Search for the cell housing the specified text and yield its (x, y) center coordinate. 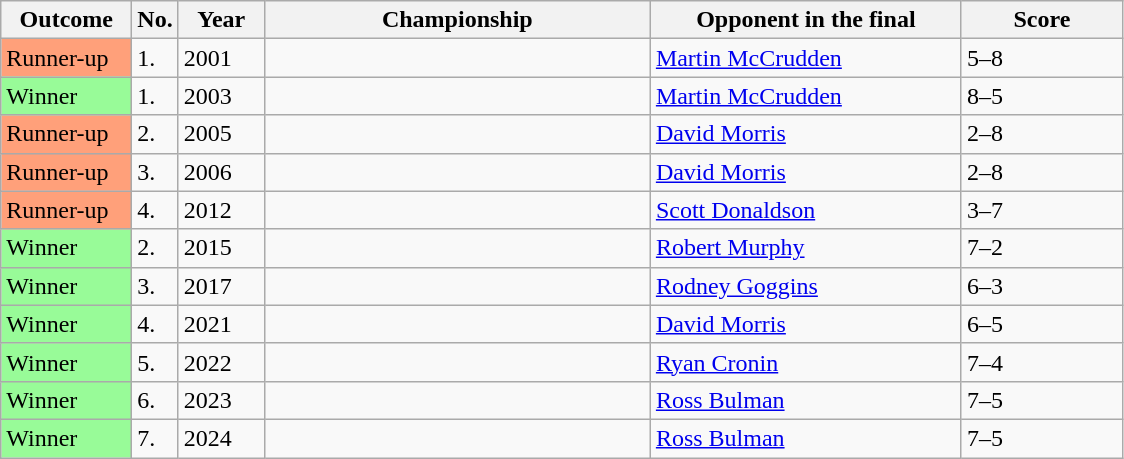
Opponent in the final (806, 20)
2017 (221, 286)
7–2 (1042, 248)
Robert Murphy (806, 248)
8–5 (1042, 96)
7–4 (1042, 362)
2021 (221, 324)
6. (155, 400)
Rodney Goggins (806, 286)
2001 (221, 58)
Year (221, 20)
2003 (221, 96)
2012 (221, 210)
2022 (221, 362)
2005 (221, 134)
Score (1042, 20)
3–7 (1042, 210)
7. (155, 438)
2015 (221, 248)
Scott Donaldson (806, 210)
5. (155, 362)
2023 (221, 400)
Championship (457, 20)
No. (155, 20)
Outcome (66, 20)
5–8 (1042, 58)
Ryan Cronin (806, 362)
2024 (221, 438)
6–5 (1042, 324)
6–3 (1042, 286)
2006 (221, 172)
